Provide the [X, Y] coordinate of the cell's center where the given text is located.  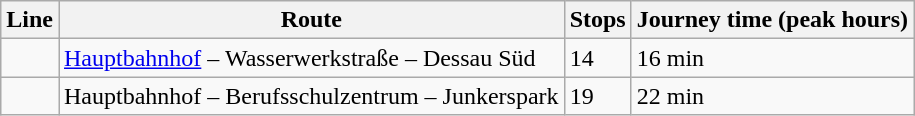
14 [598, 58]
Journey time (peak hours) [772, 20]
Line [30, 20]
Hauptbahnhof – Berufsschulzentrum – Junkerspark [311, 96]
22 min [772, 96]
19 [598, 96]
Hauptbahnhof – Wasserwerkstraße – Dessau Süd [311, 58]
Stops [598, 20]
16 min [772, 58]
Route [311, 20]
